From the cell containing the given text, extract its center point as [X, Y] coordinate. 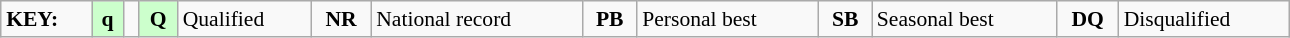
Personal best [728, 19]
Qualified [244, 19]
PB [610, 19]
NR [341, 19]
SB [846, 19]
Seasonal best [964, 19]
Disqualified [1204, 19]
National record [476, 19]
Q [158, 19]
q [108, 19]
DQ [1088, 19]
KEY: [46, 19]
